Locate the cell with the specified text and output its (X, Y) center coordinate. 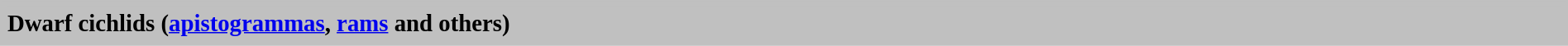
Dwarf cichlids (apistogrammas, rams and others) (784, 23)
